Return the (X, Y) coordinate for the center point of the cell that contains the specified text.  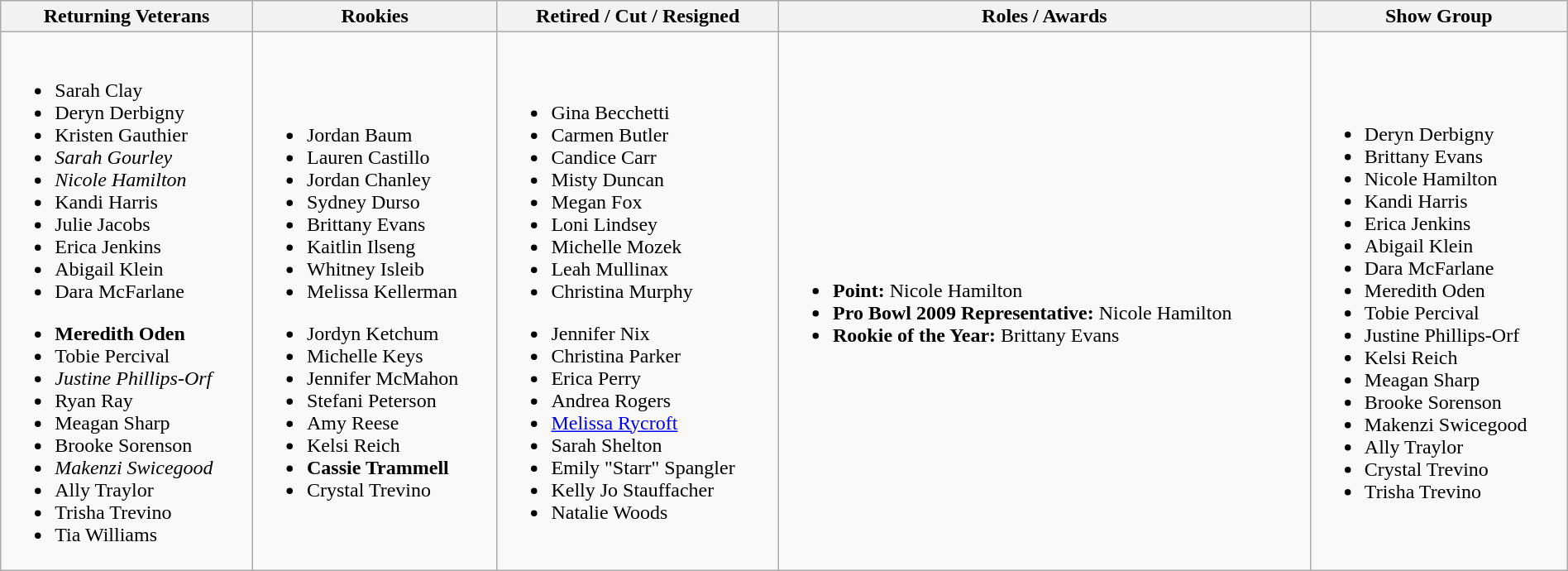
Retired / Cut / Resigned (638, 17)
Point: Nicole HamiltonPro Bowl 2009 Representative: Nicole HamiltonRookie of the Year: Brittany Evans (1045, 301)
Show Group (1439, 17)
Rookies (374, 17)
Returning Veterans (127, 17)
Roles / Awards (1045, 17)
